Provide the [X, Y] coordinate of the cell's center where the given text is located.  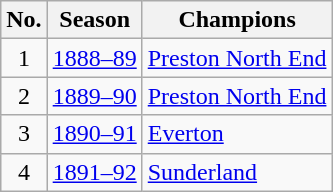
Season [94, 20]
1 [24, 58]
1889–90 [94, 96]
1890–91 [94, 134]
Everton [237, 134]
Sunderland [237, 172]
Champions [237, 20]
3 [24, 134]
2 [24, 96]
4 [24, 172]
1888–89 [94, 58]
1891–92 [94, 172]
No. [24, 20]
